Scan for the cell matching the given text and deliver its (x, y) coordinate at center. 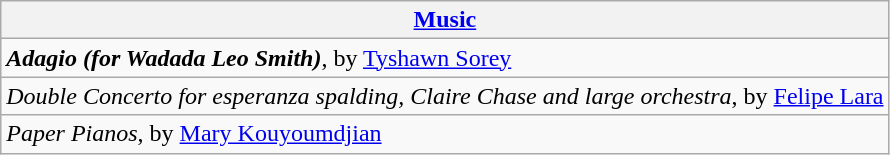
Music (445, 20)
Double Concerto for esperanza spalding, Claire Chase and large orchestra, by Felipe Lara (445, 96)
Adagio (for Wadada Leo Smith), by Tyshawn Sorey (445, 58)
Paper Pianos, by Mary Kouyoumdjian (445, 134)
